Locate the cell with the specified text and output its (X, Y) center coordinate. 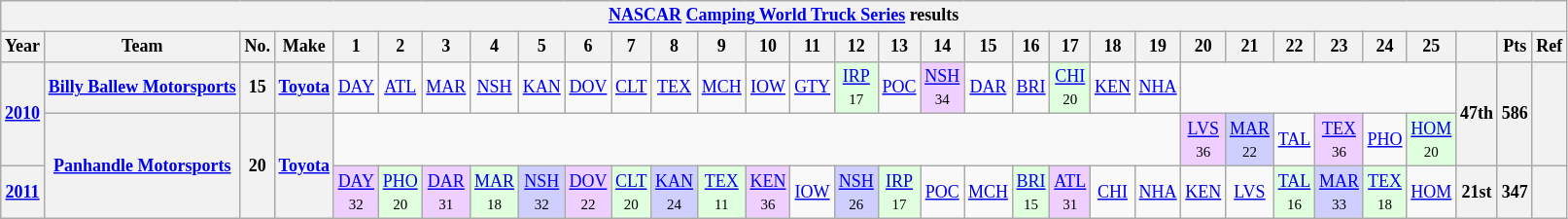
BRI (1030, 88)
LVS (1250, 192)
BRI15 (1030, 192)
NSH34 (943, 88)
17 (1070, 47)
7 (632, 47)
TEX11 (721, 192)
HOM20 (1431, 140)
347 (1515, 192)
2011 (23, 192)
Panhandle Motorsports (142, 165)
3 (446, 47)
1 (356, 47)
25 (1431, 47)
PHO (1384, 140)
DAY32 (356, 192)
12 (855, 47)
MAR22 (1250, 140)
Year (23, 47)
ATL (401, 88)
KAN24 (675, 192)
Make (303, 47)
HOM (1431, 192)
21 (1250, 47)
TAL16 (1294, 192)
CLT (632, 88)
19 (1158, 47)
11 (813, 47)
Pts (1515, 47)
MAR33 (1340, 192)
DOV22 (588, 192)
13 (899, 47)
18 (1113, 47)
16 (1030, 47)
LVS36 (1203, 140)
MAR18 (495, 192)
47th (1478, 113)
ATL31 (1070, 192)
24 (1384, 47)
NASCAR Camping World Truck Series results (784, 16)
MAR (446, 88)
6 (588, 47)
2010 (23, 113)
5 (541, 47)
4 (495, 47)
Ref (1550, 47)
14 (943, 47)
NSH32 (541, 192)
DAR31 (446, 192)
Team (142, 47)
TEX36 (1340, 140)
Billy Ballew Motorsports (142, 88)
DAY (356, 88)
NSH26 (855, 192)
DAR (989, 88)
CLT20 (632, 192)
No. (257, 47)
GTY (813, 88)
CHI (1113, 192)
TAL (1294, 140)
KEN36 (768, 192)
21st (1478, 192)
23 (1340, 47)
10 (768, 47)
8 (675, 47)
PHO20 (401, 192)
9 (721, 47)
CHI20 (1070, 88)
586 (1515, 113)
22 (1294, 47)
TEX18 (1384, 192)
NSH (495, 88)
DOV (588, 88)
TEX (675, 88)
2 (401, 47)
KAN (541, 88)
